Scan for the cell matching the given text and deliver its [X, Y] coordinate at center. 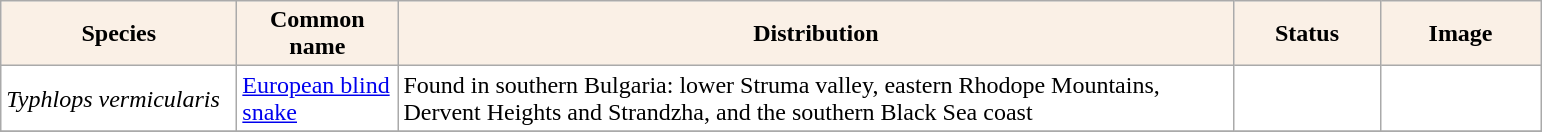
European blind snake [318, 98]
Common name [318, 34]
Found in southern Bulgaria: lower Struma valley, eastern Rhodope Mountains, Dervent Heights and Strandzha, and the southern Black Sea coast [816, 98]
Image [1460, 34]
Distribution [816, 34]
Typhlops vermicularis [119, 98]
Species [119, 34]
Status [1307, 34]
